Extract the [x, y] coordinate from the center of the cell holding the provided text.  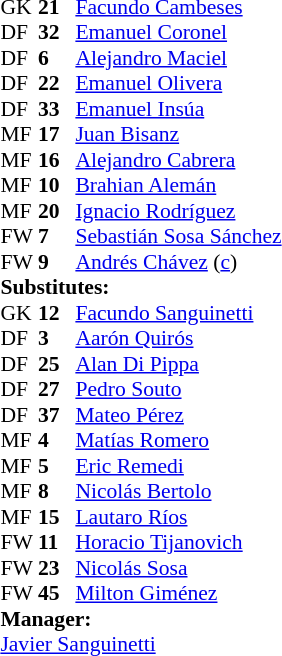
GK [19, 313]
25 [57, 364]
11 [57, 543]
Ignacio Rodríguez [178, 211]
Andrés Chávez (c) [178, 262]
Emanuel Insúa [178, 109]
Alan Di Pippa [178, 364]
Mateo Pérez [178, 415]
6 [57, 58]
Eric Remedi [178, 466]
Alejandro Cabrera [178, 160]
33 [57, 109]
3 [57, 339]
8 [57, 491]
Pedro Souto [178, 389]
Horacio Tijanovich [178, 543]
7 [57, 237]
23 [57, 568]
Brahian Alemán [178, 185]
Emanuel Coronel [178, 33]
Facundo Sanguinetti [178, 313]
15 [57, 517]
Manager: [140, 619]
27 [57, 389]
9 [57, 262]
Sebastián Sosa Sánchez [178, 237]
Milton Giménez [178, 593]
Substitutes: [140, 287]
12 [57, 313]
Juan Bisanz [178, 135]
Emanuel Olivera [178, 83]
45 [57, 593]
16 [57, 160]
Alejandro Maciel [178, 58]
17 [57, 135]
Matías Romero [178, 441]
20 [57, 211]
32 [57, 33]
22 [57, 83]
Lautaro Ríos [178, 517]
37 [57, 415]
10 [57, 185]
5 [57, 466]
Nicolás Bertolo [178, 491]
Nicolás Sosa [178, 568]
4 [57, 441]
Aarón Quirós [178, 339]
